Capture the cell that displays the provided text and extract its [x, y] central coordinate. 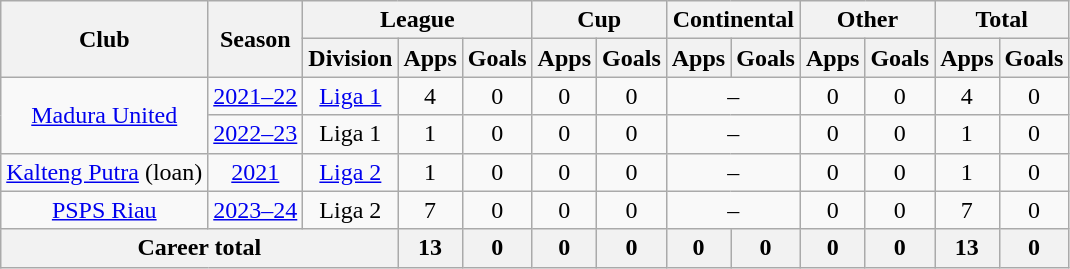
2021–22 [256, 96]
Madura United [104, 115]
Season [256, 39]
Division [350, 58]
2023–24 [256, 210]
Other [867, 20]
Kalteng Putra (loan) [104, 172]
Cup [599, 20]
PSPS Riau [104, 210]
Continental [733, 20]
Total [1002, 20]
League [418, 20]
2021 [256, 172]
2022–23 [256, 134]
Career total [200, 248]
Club [104, 39]
